Determine the [x, y] coordinate at the center of the cell enclosing the given text.  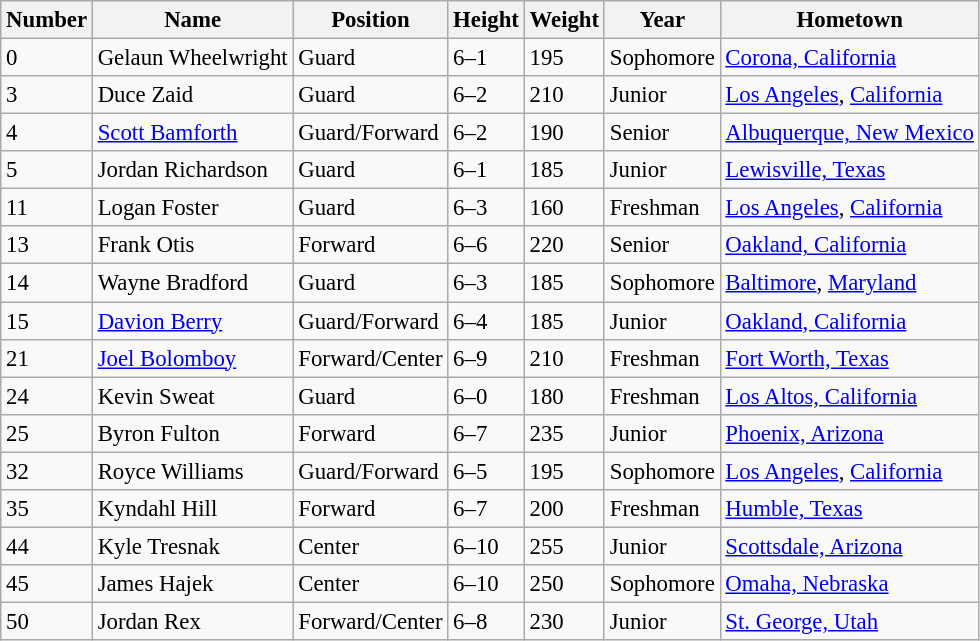
6–4 [486, 321]
32 [47, 471]
230 [564, 621]
6–0 [486, 396]
Kevin Sweat [192, 396]
Number [47, 20]
Davion Berry [192, 321]
Scott Bamforth [192, 133]
James Hajek [192, 584]
Year [662, 20]
235 [564, 433]
Jordan Rex [192, 621]
15 [47, 321]
6–8 [486, 621]
Humble, Texas [850, 509]
180 [564, 396]
3 [47, 95]
Fort Worth, Texas [850, 358]
24 [47, 396]
Lewisville, Texas [850, 170]
Albuquerque, New Mexico [850, 133]
50 [47, 621]
255 [564, 546]
Weight [564, 20]
Wayne Bradford [192, 283]
Position [370, 20]
14 [47, 283]
4 [47, 133]
Baltimore, Maryland [850, 283]
25 [47, 433]
Kyle Tresnak [192, 546]
0 [47, 58]
Scottsdale, Arizona [850, 546]
Gelaun Wheelwright [192, 58]
Royce Williams [192, 471]
Byron Fulton [192, 433]
Hometown [850, 20]
35 [47, 509]
6–9 [486, 358]
St. George, Utah [850, 621]
250 [564, 584]
Los Altos, California [850, 396]
5 [47, 170]
6–6 [486, 245]
Corona, California [850, 58]
6–5 [486, 471]
44 [47, 546]
Kyndahl Hill [192, 509]
Duce Zaid [192, 95]
Height [486, 20]
11 [47, 208]
Joel Bolomboy [192, 358]
200 [564, 509]
Logan Foster [192, 208]
Jordan Richardson [192, 170]
160 [564, 208]
13 [47, 245]
Phoenix, Arizona [850, 433]
Omaha, Nebraska [850, 584]
Name [192, 20]
Frank Otis [192, 245]
45 [47, 584]
21 [47, 358]
190 [564, 133]
220 [564, 245]
